Locate the cell with the specified text and output its [x, y] center coordinate. 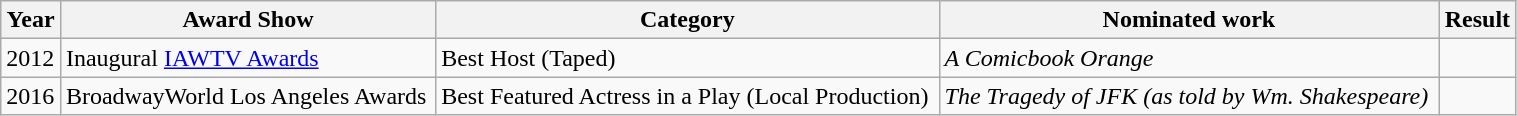
Best Featured Actress in a Play (Local Production) [688, 96]
The Tragedy of JFK (as told by Wm. Shakespeare) [1189, 96]
Category [688, 20]
BroadwayWorld Los Angeles Awards [248, 96]
Nominated work [1189, 20]
2012 [31, 58]
Award Show [248, 20]
Inaugural IAWTV Awards [248, 58]
Best Host (Taped) [688, 58]
Result [1478, 20]
A Comicbook Orange [1189, 58]
Year [31, 20]
2016 [31, 96]
